Capture the cell that displays the provided text and extract its (X, Y) central coordinate. 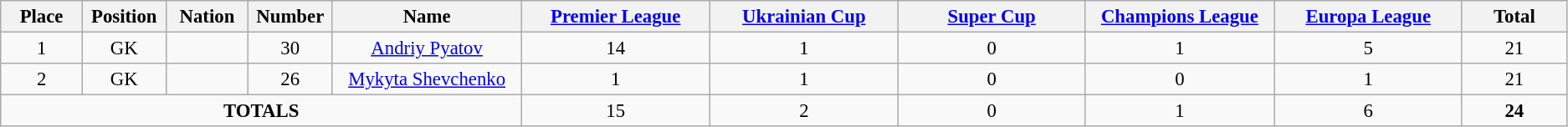
26 (290, 79)
Nation (208, 17)
5 (1368, 48)
Ukrainian Cup (804, 17)
TOTALS (261, 111)
Total (1514, 17)
Number (290, 17)
Champions League (1180, 17)
Andriy Pyatov (427, 48)
Super Cup (992, 17)
14 (616, 48)
30 (290, 48)
Position (124, 17)
Name (427, 17)
Place (42, 17)
Mykyta Shevchenko (427, 79)
Premier League (616, 17)
Europa League (1368, 17)
24 (1514, 111)
6 (1368, 111)
15 (616, 111)
